Output the (x, y) coordinate of the center of the cell containing the given text.  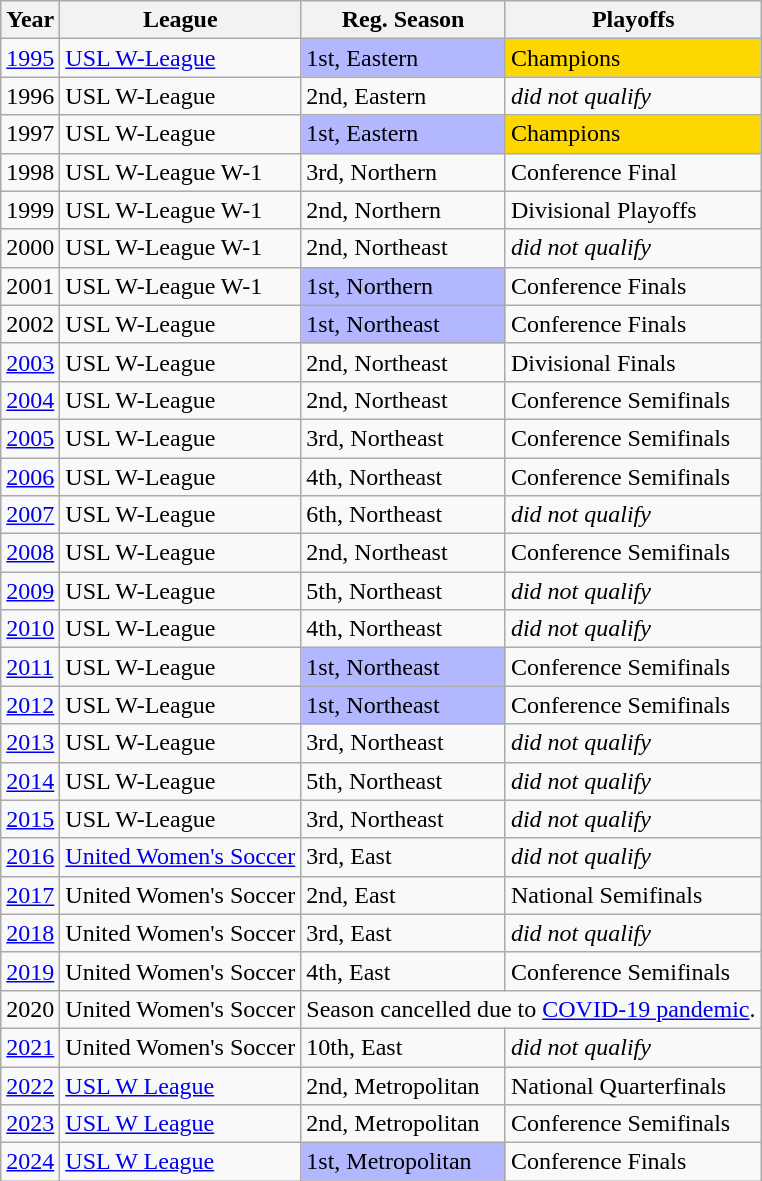
2017 (30, 895)
2000 (30, 248)
2019 (30, 971)
2024 (30, 1162)
Season cancelled due to COVID-19 pandemic. (531, 1009)
2022 (30, 1085)
2013 (30, 743)
1998 (30, 172)
2004 (30, 400)
Year (30, 20)
2007 (30, 515)
1996 (30, 96)
10th, East (404, 1047)
6th, Northeast (404, 515)
2020 (30, 1009)
National Semifinals (633, 895)
Reg. Season (404, 20)
2001 (30, 286)
2003 (30, 362)
2002 (30, 324)
2023 (30, 1124)
League (180, 20)
2021 (30, 1047)
2009 (30, 591)
2008 (30, 553)
2nd, East (404, 895)
Conference Final (633, 172)
Divisional Playoffs (633, 210)
2011 (30, 667)
2018 (30, 933)
2005 (30, 438)
4th, East (404, 971)
3rd, Northern (404, 172)
2015 (30, 819)
1995 (30, 58)
National Quarterfinals (633, 1085)
Playoffs (633, 20)
2016 (30, 857)
2nd, Northern (404, 210)
1999 (30, 210)
2nd, Eastern (404, 96)
1st, Northern (404, 286)
1st, Metropolitan (404, 1162)
2006 (30, 477)
2012 (30, 705)
Divisional Finals (633, 362)
1997 (30, 134)
2010 (30, 629)
2014 (30, 781)
